Extract the (x, y) coordinate from the center of the cell holding the provided text.  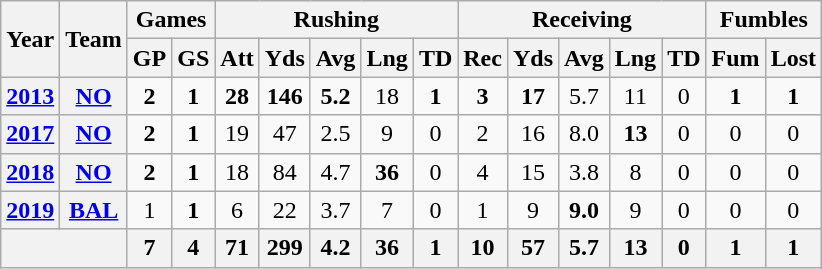
Fumbles (764, 20)
71 (237, 248)
GP (149, 58)
2.5 (336, 134)
Att (237, 58)
GS (194, 58)
4.7 (336, 172)
2013 (30, 96)
47 (284, 134)
146 (284, 96)
6 (237, 210)
Games (170, 20)
9.0 (584, 210)
22 (284, 210)
Rec (483, 58)
Rushing (336, 20)
17 (532, 96)
5.2 (336, 96)
28 (237, 96)
16 (532, 134)
Receiving (582, 20)
2018 (30, 172)
4.2 (336, 248)
2017 (30, 134)
8.0 (584, 134)
57 (532, 248)
3.8 (584, 172)
Fum (736, 58)
2019 (30, 210)
BAL (94, 210)
8 (635, 172)
84 (284, 172)
Year (30, 39)
19 (237, 134)
3.7 (336, 210)
299 (284, 248)
10 (483, 248)
15 (532, 172)
11 (635, 96)
Lost (793, 58)
3 (483, 96)
Team (94, 39)
